For the text-containing cell, return its midpoint in (x, y) coordinate format. 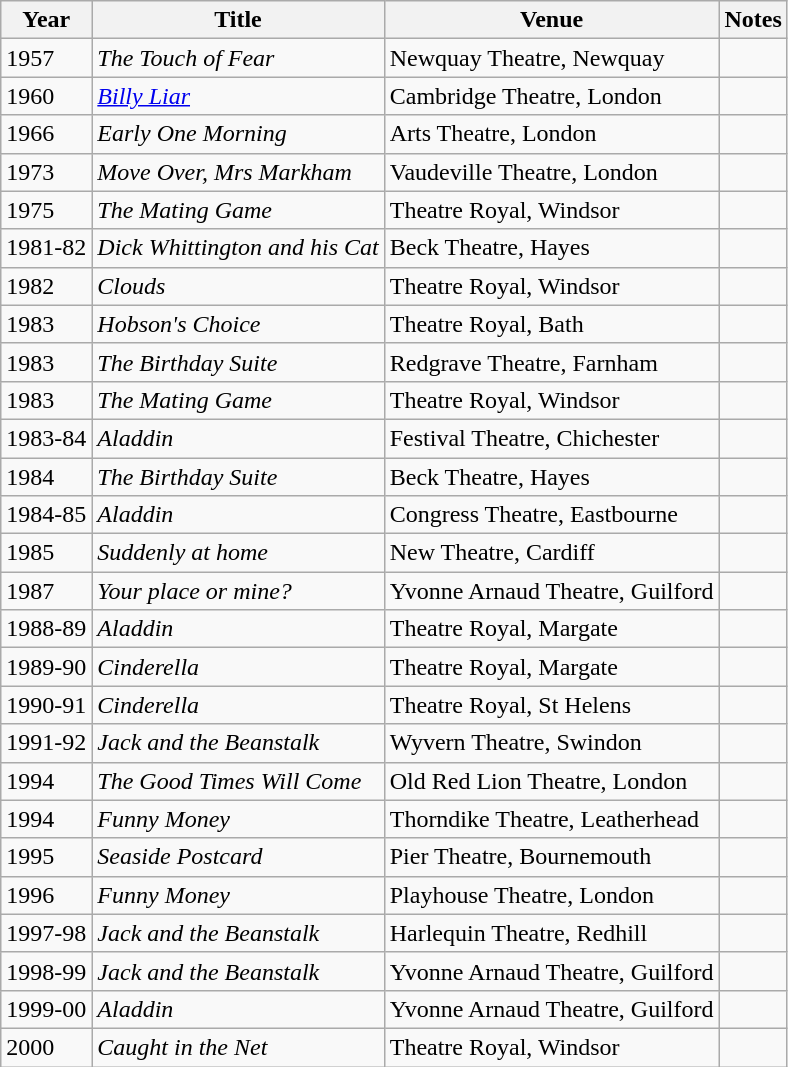
Billy Liar (238, 96)
New Theatre, Cardiff (552, 553)
1991-92 (46, 743)
Congress Theatre, Eastbourne (552, 515)
1983-84 (46, 438)
The Good Times Will Come (238, 781)
1990-91 (46, 705)
1984 (46, 477)
1997-98 (46, 933)
Early One Morning (238, 134)
1982 (46, 286)
Redgrave Theatre, Farnham (552, 362)
1966 (46, 134)
1998-99 (46, 971)
Newquay Theatre, Newquay (552, 58)
Arts Theatre, London (552, 134)
Dick Whittington and his Cat (238, 248)
1984-85 (46, 515)
Old Red Lion Theatre, London (552, 781)
Suddenly at home (238, 553)
Title (238, 20)
Cambridge Theatre, London (552, 96)
Seaside Postcard (238, 857)
1999-00 (46, 1009)
1985 (46, 553)
1996 (46, 895)
1975 (46, 210)
1957 (46, 58)
2000 (46, 1047)
The Touch of Fear (238, 58)
1973 (46, 172)
Year (46, 20)
Festival Theatre, Chichester (552, 438)
Thorndike Theatre, Leatherhead (552, 819)
Theatre Royal, St Helens (552, 705)
Harlequin Theatre, Redhill (552, 933)
1987 (46, 591)
Hobson's Choice (238, 324)
1989-90 (46, 667)
Venue (552, 20)
Clouds (238, 286)
Wyvern Theatre, Swindon (552, 743)
1981-82 (46, 248)
Caught in the Net (238, 1047)
Your place or mine? (238, 591)
Theatre Royal, Bath (552, 324)
Playhouse Theatre, London (552, 895)
1995 (46, 857)
1988-89 (46, 629)
Vaudeville Theatre, London (552, 172)
1960 (46, 96)
Notes (753, 20)
Move Over, Mrs Markham (238, 172)
Pier Theatre, Bournemouth (552, 857)
